Search for the cell housing the specified text and yield its (x, y) center coordinate. 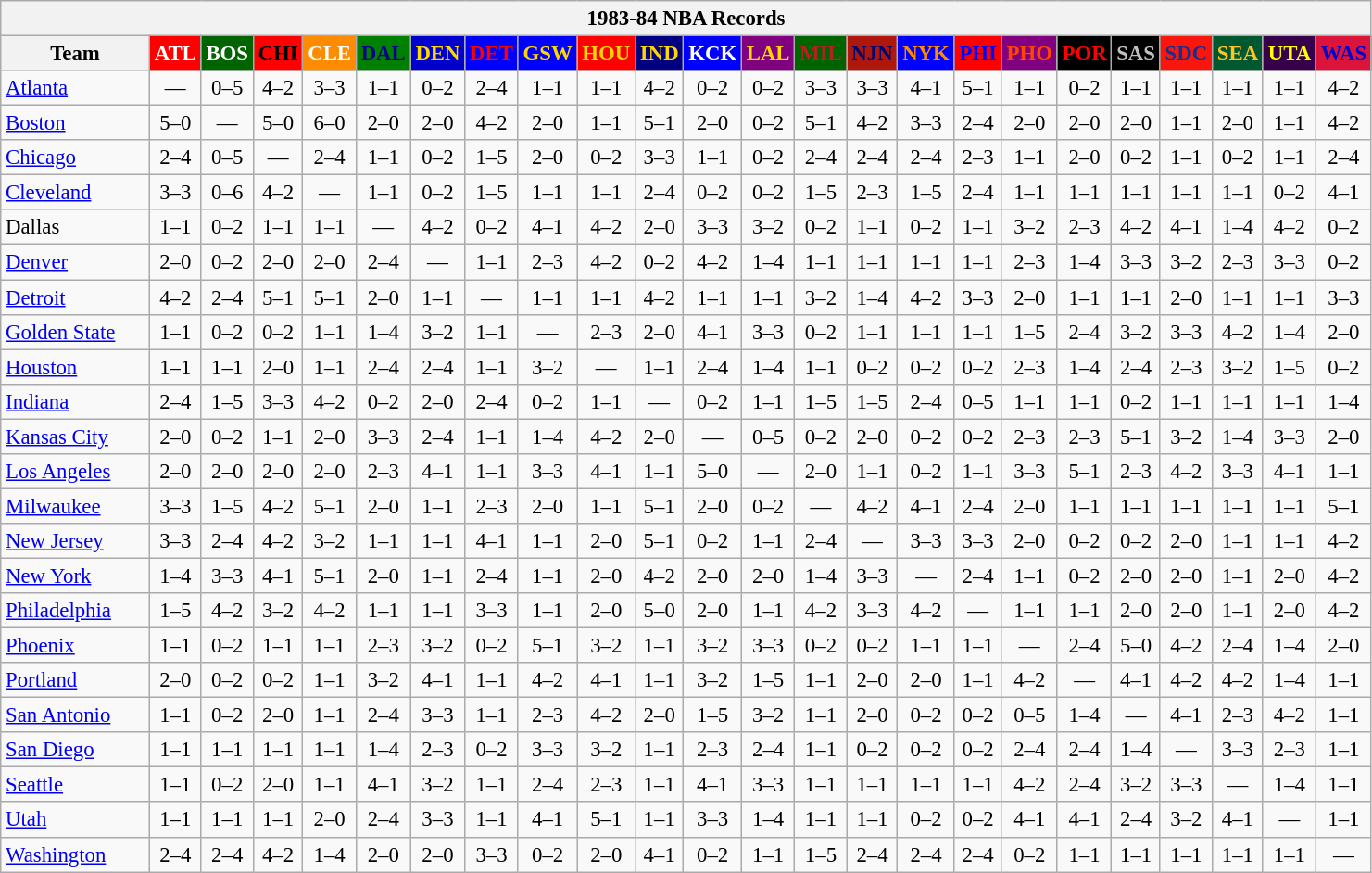
New York (76, 576)
Milwaukee (76, 506)
PHI (978, 54)
SDC (1186, 54)
Houston (76, 367)
KCK (713, 54)
DEN (437, 54)
6–0 (330, 123)
NYK (926, 54)
CLE (330, 54)
Detroit (76, 297)
IND (660, 54)
San Antonio (76, 715)
Golden State (76, 332)
SAS (1136, 54)
Washington (76, 854)
Boston (76, 123)
Indiana (76, 401)
Chicago (76, 158)
GSW (548, 54)
CHI (278, 54)
Phoenix (76, 646)
Seattle (76, 785)
LAL (767, 54)
ATL (175, 54)
HOU (606, 54)
Cleveland (76, 193)
Dallas (76, 227)
SEA (1238, 54)
1983-84 NBA Records (686, 19)
Los Angeles (76, 472)
POR (1084, 54)
WAS (1343, 54)
UTA (1290, 54)
MIL (821, 54)
Utah (76, 820)
Denver (76, 262)
New Jersey (76, 541)
PHO (1029, 54)
Philadelphia (76, 611)
NJN (873, 54)
Team (76, 54)
San Diego (76, 750)
DET (491, 54)
Atlanta (76, 88)
DAL (384, 54)
Portland (76, 680)
0–6 (227, 193)
BOS (227, 54)
Kansas City (76, 436)
